Search for the cell housing the specified text and yield its [x, y] center coordinate. 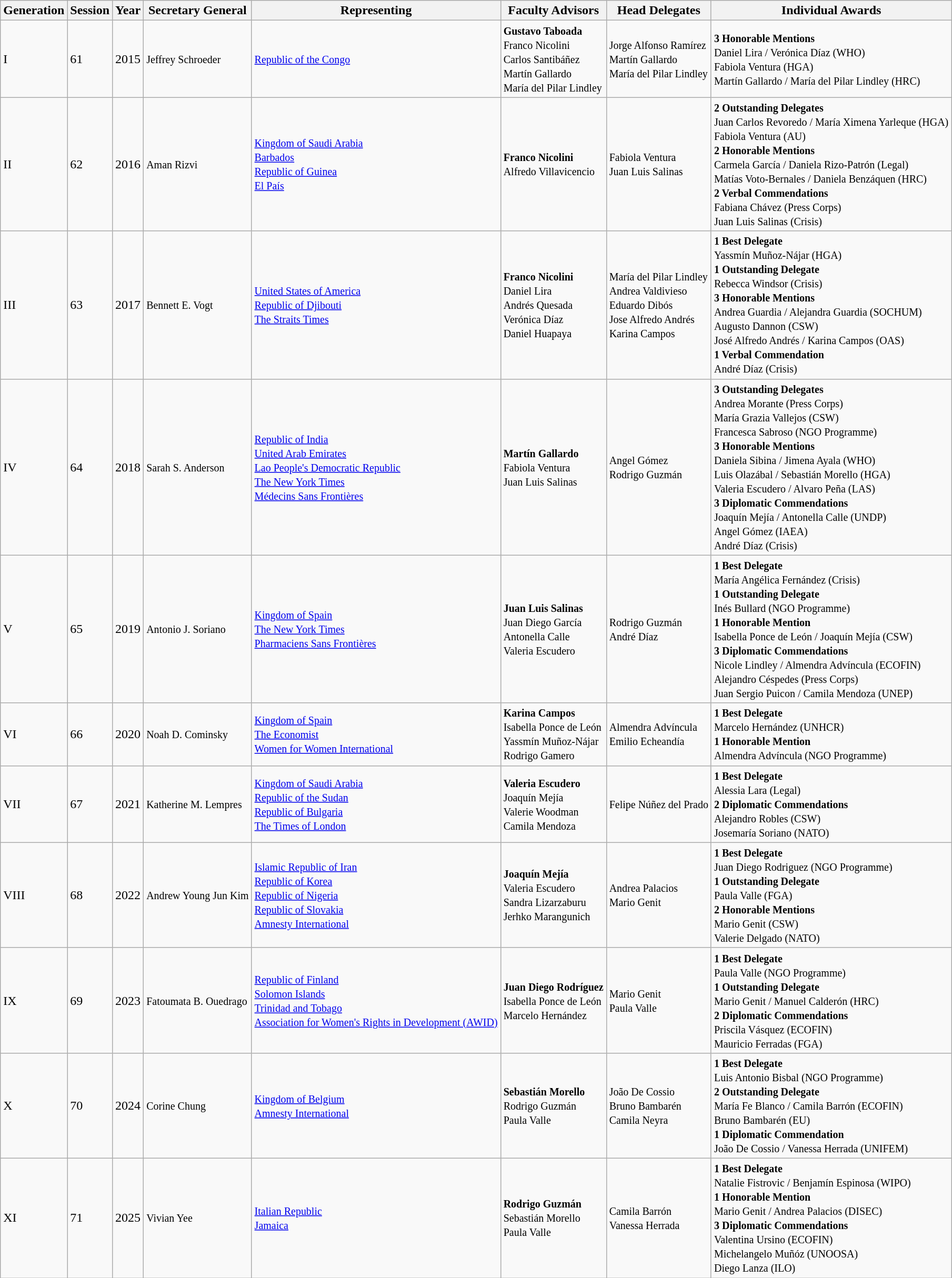
Antonio J. Soriano [198, 629]
Karina CamposIsabella Ponce de LeónYassmín Muñoz-NájarRodrigo Gamero [554, 734]
Year [128, 11]
Joaquín MejíaValeria EscuderoSandra LizarzaburuJerhko Marangunich [554, 895]
61 [90, 59]
2023 [128, 1000]
Jeffrey Schroeder [198, 59]
Gustavo TaboadaFranco NicoliniCarlos SantibáñezMartín GallardoMaría del Pilar Lindley [554, 59]
Generation [34, 11]
2025 [128, 1217]
Juan Luis SalinasJuan Diego GarcíaAntonella CalleValeria Escudero [554, 629]
2018 [128, 467]
João De CossioBruno BambarénCamila Neyra [659, 1105]
V [34, 629]
1 Best DelegateMarcelo Hernández (UNHCR)1 Honorable MentionAlmendra Advíncula (NGO Programme) [831, 734]
Andrea PalaciosMario Genit [659, 895]
Islamic Republic of Iran Republic of Korea Republic of Nigeria Republic of SlovakiaAmnesty International [376, 895]
Kingdom of Spain The New York Times Pharmaciens Sans Frontières [376, 629]
VI [34, 734]
Katherine M. Lempres [198, 804]
Italian Republic Jamaica [376, 1217]
VII [34, 804]
Kingdom of BelgiumAmnesty International [376, 1105]
XI [34, 1217]
II [34, 164]
Representing [376, 11]
67 [90, 804]
Mario GenitPaula Valle [659, 1000]
Angel GómezRodrigo Guzmán [659, 467]
María del Pilar LindleyAndrea ValdiviesoEduardo DibósJose Alfredo AndrésKarina Campos [659, 305]
2022 [128, 895]
2016 [128, 164]
Juan Diego RodríguezIsabella Ponce de LeónMarcelo Hernández [554, 1000]
Almendra AdvínculaEmilio Echeandía [659, 734]
71 [90, 1217]
Corine Chung [198, 1105]
III [34, 305]
68 [90, 895]
Fatoumata B. Ouedrago [198, 1000]
Franco NicoliniAlfredo Villavicencio [554, 164]
Sarah S. Anderson [198, 467]
Sebastián MorelloRodrigo GuzmánPaula Valle [554, 1105]
Kingdom of Saudi Arabia Barbados Republic of GuineaEl País [376, 164]
Valeria EscuderoJoaquín MejíaValerie WoodmanCamila Mendoza [554, 804]
Andrew Young Jun Kim [198, 895]
United States of America Republic of Djibouti The Straits Times [376, 305]
X [34, 1105]
Kingdom of Spain The EconomistWomen for Women International [376, 734]
65 [90, 629]
Rodrigo GuzmánAndré Díaz [659, 629]
Faculty Advisors [554, 11]
IV [34, 467]
Camila BarrónVanessa Herrada [659, 1217]
2020 [128, 734]
I [34, 59]
62 [90, 164]
2021 [128, 804]
Fabiola VenturaJuan Luis Salinas [659, 164]
2024 [128, 1105]
Vivian Yee [198, 1217]
70 [90, 1105]
69 [90, 1000]
Jorge Alfonso RamírezMartín GallardoMaría del Pilar Lindley [659, 59]
Republic of Finland Solomon Islands Trinidad and TobagoAssociation for Women's Rights in Development (AWID) [376, 1000]
Felipe Núñez del Prado [659, 804]
Session [90, 11]
Individual Awards [831, 11]
Martín GallardoFabiola VenturaJuan Luis Salinas [554, 467]
1 Best DelegateJuan Diego Rodriguez (NGO Programme)1 Outstanding DelegatePaula Valle (FGA)2 Honorable MentionsMario Genit (CSW)Valerie Delgado (NATO) [831, 895]
IX [34, 1000]
Aman Rizvi [198, 164]
Bennett E. Vogt [198, 305]
Kingdom of Saudi Arabia Republic of the Sudan Republic of BulgariaThe Times of London [376, 804]
Noah D. Cominsky [198, 734]
2019 [128, 629]
64 [90, 467]
Rodrigo GuzmánSebastián MorelloPaula Valle [554, 1217]
VIII [34, 895]
66 [90, 734]
63 [90, 305]
Secretary General [198, 11]
Head Delegates [659, 11]
Republic of the Congo [376, 59]
2015 [128, 59]
3 Honorable MentionsDaniel Lira / Verónica Díaz (WHO)Fabiola Ventura (HGA)Martín Gallardo / María del Pilar Lindley (HRC) [831, 59]
Franco NicoliniDaniel LiraAndrés QuesadaVerónica DíazDaniel Huapaya [554, 305]
2017 [128, 305]
1 Best DelegateAlessia Lara (Legal)2 Diplomatic CommendationsAlejandro Robles (CSW)Josemaría Soriano (NATO) [831, 804]
Republic of India United Arab Emirates Lao People's Democratic Republic The New York Times Médecins Sans Frontières [376, 467]
